Locate the cell with the specified text and output its (X, Y) center coordinate. 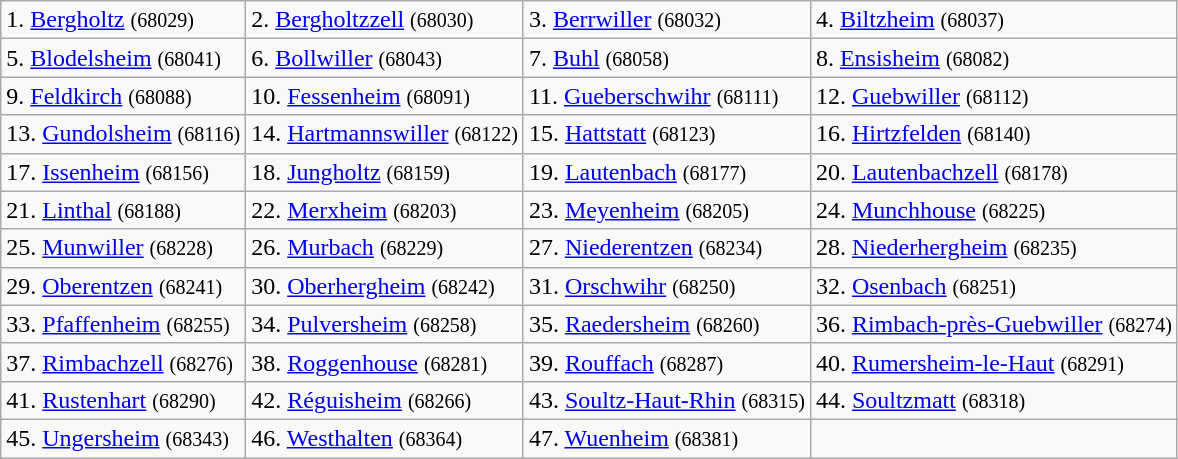
19. Lautenbach (68177) (666, 172)
30. Oberhergheim (68242) (385, 286)
13. Gundolsheim (68116) (124, 134)
24. Munchhouse (68225) (994, 210)
38. Roggenhouse (68281) (385, 362)
23. Meyenheim (68205) (666, 210)
39. Rouffach (68287) (666, 362)
3. Berrwiller (68032) (666, 20)
36. Rimbach-près-Guebwiller (68274) (994, 324)
5. Blodelsheim (68041) (124, 58)
25. Munwiller (68228) (124, 248)
6. Bollwiller (68043) (385, 58)
40. Rumersheim-le-Haut (68291) (994, 362)
46. Westhalten (68364) (385, 438)
31. Orschwihr (68250) (666, 286)
11. Gueberschwihr (68111) (666, 96)
28. Niederhergheim (68235) (994, 248)
18. Jungholtz (68159) (385, 172)
29. Oberentzen (68241) (124, 286)
37. Rimbachzell (68276) (124, 362)
34. Pulversheim (68258) (385, 324)
2. Bergholtzzell (68030) (385, 20)
35. Raedersheim (68260) (666, 324)
9. Feldkirch (68088) (124, 96)
26. Murbach (68229) (385, 248)
1. Bergholtz (68029) (124, 20)
20. Lautenbachzell (68178) (994, 172)
32. Osenbach (68251) (994, 286)
41. Rustenhart (68290) (124, 400)
12. Guebwiller (68112) (994, 96)
4. Biltzheim (68037) (994, 20)
14. Hartmannswiller (68122) (385, 134)
43. Soultz-Haut-Rhin (68315) (666, 400)
16. Hirtzfelden (68140) (994, 134)
22. Merxheim (68203) (385, 210)
44. Soultzmatt (68318) (994, 400)
17. Issenheim (68156) (124, 172)
27. Niederentzen (68234) (666, 248)
10. Fessenheim (68091) (385, 96)
42. Réguisheim (68266) (385, 400)
45. Ungersheim (68343) (124, 438)
47. Wuenheim (68381) (666, 438)
15. Hattstatt (68123) (666, 134)
7. Buhl (68058) (666, 58)
33. Pfaffenheim (68255) (124, 324)
21. Linthal (68188) (124, 210)
8. Ensisheim (68082) (994, 58)
